From the cell containing the given text, extract its center point as [x, y] coordinate. 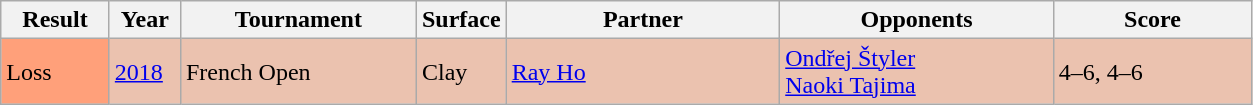
Score [1152, 20]
Result [56, 20]
Tournament [298, 20]
Surface [461, 20]
2018 [144, 72]
Opponents [917, 20]
Year [144, 20]
Ray Ho [643, 72]
French Open [298, 72]
Clay [461, 72]
Partner [643, 20]
4–6, 4–6 [1152, 72]
Ondřej Štyler Naoki Tajima [917, 72]
Loss [56, 72]
